Output the (x, y) coordinate of the center of the cell containing the given text.  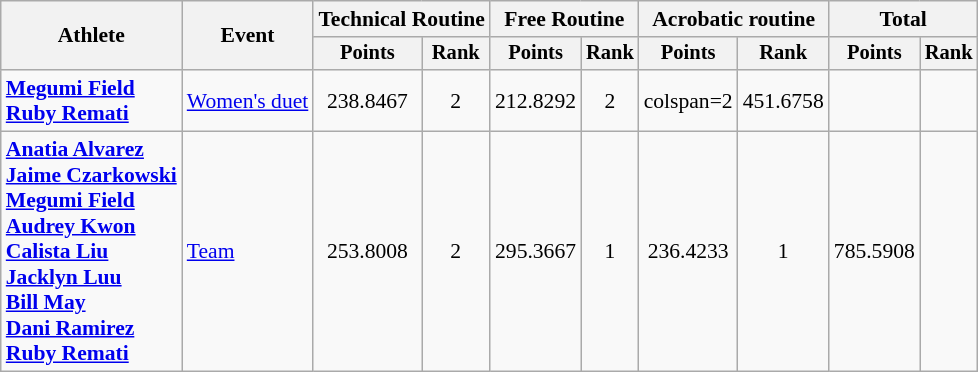
Athlete (92, 36)
Acrobatic routine (734, 19)
253.8008 (367, 252)
212.8292 (536, 100)
295.3667 (536, 252)
785.5908 (874, 252)
Total (904, 19)
Anatia AlvarezJaime CzarkowskiMegumi FieldAudrey KwonCalista LiuJacklyn LuuBill MayDani RamirezRuby Remati (92, 252)
Technical Routine (402, 19)
Team (248, 252)
Event (248, 36)
Megumi FieldRuby Remati (92, 100)
Women's duet (248, 100)
Free Routine (564, 19)
451.6758 (784, 100)
238.8467 (367, 100)
236.4233 (688, 252)
colspan=2 (688, 100)
